Output the (x, y) coordinate of the center of the cell containing the given text.  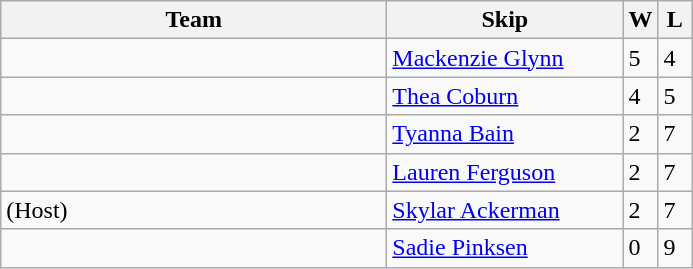
Team (194, 20)
Thea Coburn (505, 96)
0 (640, 248)
(Host) (194, 210)
9 (675, 248)
Lauren Ferguson (505, 172)
Skip (505, 20)
Tyanna Bain (505, 134)
W (640, 20)
Sadie Pinksen (505, 248)
Mackenzie Glynn (505, 58)
L (675, 20)
Skylar Ackerman (505, 210)
